For the text-containing cell, return its midpoint in (X, Y) coordinate format. 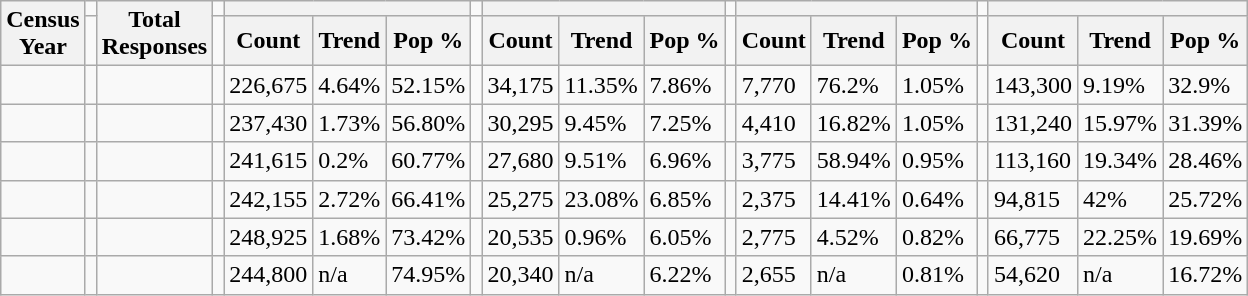
0.96% (602, 237)
143,300 (1032, 85)
31.39% (1206, 123)
52.15% (428, 85)
42% (1120, 199)
27,680 (520, 161)
6.96% (684, 161)
34,175 (520, 85)
32.9% (1206, 85)
94,815 (1032, 199)
226,675 (268, 85)
76.2% (854, 85)
14.41% (854, 199)
241,615 (268, 161)
22.25% (1120, 237)
7.25% (684, 123)
1.68% (350, 237)
9.51% (602, 161)
58.94% (854, 161)
23.08% (602, 199)
244,800 (268, 275)
73.42% (428, 237)
2,375 (774, 199)
11.35% (602, 85)
2,655 (774, 275)
19.69% (1206, 237)
15.97% (1120, 123)
25,275 (520, 199)
16.82% (854, 123)
6.85% (684, 199)
1.73% (350, 123)
0.81% (936, 275)
19.34% (1120, 161)
CensusYear (43, 34)
9.45% (602, 123)
20,340 (520, 275)
242,155 (268, 199)
131,240 (1032, 123)
28.46% (1206, 161)
TotalResponses (154, 34)
74.95% (428, 275)
3,775 (774, 161)
113,160 (1032, 161)
54,620 (1032, 275)
237,430 (268, 123)
0.64% (936, 199)
6.05% (684, 237)
0.2% (350, 161)
4.64% (350, 85)
66,775 (1032, 237)
30,295 (520, 123)
4,410 (774, 123)
56.80% (428, 123)
248,925 (268, 237)
7.86% (684, 85)
2.72% (350, 199)
2,775 (774, 237)
16.72% (1206, 275)
4.52% (854, 237)
66.41% (428, 199)
6.22% (684, 275)
60.77% (428, 161)
9.19% (1120, 85)
25.72% (1206, 199)
20,535 (520, 237)
0.95% (936, 161)
7,770 (774, 85)
0.82% (936, 237)
